From the cell containing the given text, extract its center point as [x, y] coordinate. 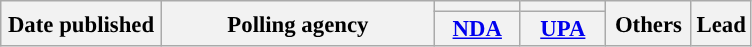
Others [649, 24]
Date published [82, 24]
UPA [563, 30]
Polling agency [298, 24]
Lead [721, 24]
NDA [477, 30]
